Pinpoint the cell where the given text exists, returning its [x, y] midpoint coordinate. 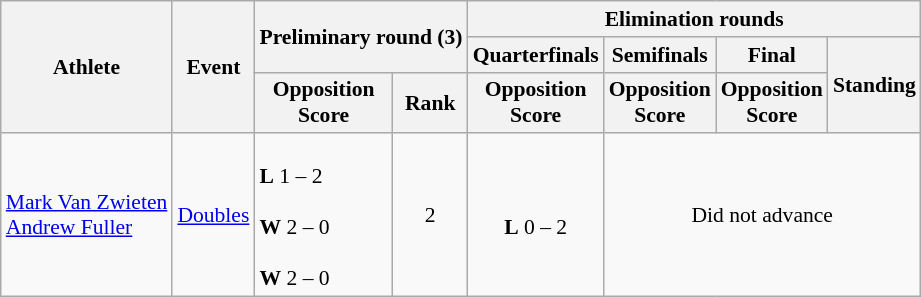
L 0 – 2 [536, 216]
Rank [430, 102]
L 1 – 2 W 2 – 0W 2 – 0 [323, 216]
Mark Van ZwietenAndrew Fuller [87, 216]
Did not advance [762, 216]
Semifinals [660, 55]
Standing [874, 86]
Doubles [213, 216]
Final [772, 55]
Quarterfinals [536, 55]
Elimination rounds [694, 19]
Preliminary round (3) [360, 36]
Event [213, 67]
Athlete [87, 67]
2 [430, 216]
